Return (X, Y) of the center of cell containing provided text 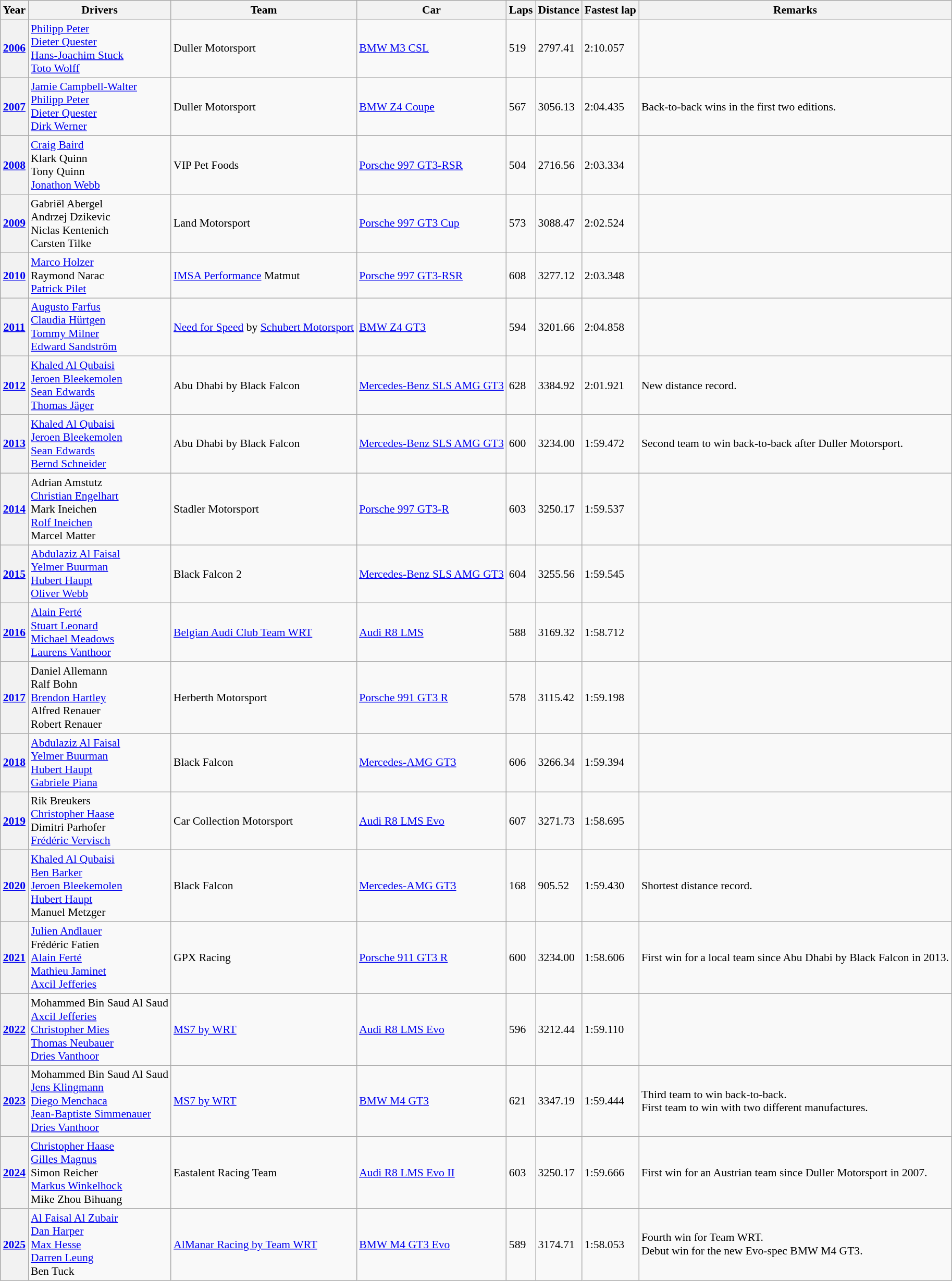
Need for Speed by Schubert Motorsport (264, 327)
2:02.524 (611, 223)
BMW M4 GT3 (431, 1101)
Gabriël Abergel Andrzej Dzikevic Niclas Kentenich Carsten Tilke (100, 223)
Belgian Audi Club Team WRT (264, 632)
IMSA Performance Matmut (264, 275)
Rik Breukers Christopher Haase Dimitri Parhofer Frédéric Vervisch (100, 821)
Khaled Al Qubaisi Jeroen Bleekemolen Sean Edwards Bernd Schneider (100, 444)
168 (521, 886)
BMW Z4 GT3 (431, 327)
596 (521, 1029)
Abdulaziz Al Faisal Yelmer Buurman Hubert Haupt Gabriele Piana (100, 763)
607 (521, 821)
2023 (15, 1101)
3266.34 (559, 763)
2016 (15, 632)
1:59.444 (611, 1101)
Car (431, 10)
604 (521, 574)
3088.47 (559, 223)
589 (521, 1245)
2009 (15, 223)
2716.56 (559, 165)
AlManar Racing by Team WRT (264, 1245)
3271.73 (559, 821)
1:59.110 (611, 1029)
3384.92 (559, 385)
2:10.057 (611, 48)
606 (521, 763)
2021 (15, 958)
BMW Z4 Coupe (431, 107)
1:59.198 (611, 698)
Audi R8 LMS Evo II (431, 1173)
Porsche 991 GT3 R (431, 698)
2022 (15, 1029)
Abdulaziz Al Faisal Yelmer Buurman Hubert Haupt Oliver Webb (100, 574)
VIP Pet Foods (264, 165)
2:01.921 (611, 385)
Audi R8 LMS (431, 632)
Team (264, 10)
Second team to win back-to-back after Duller Motorsport. (795, 444)
Mohammed Bin Saud Al Saud Axcil Jefferies Christopher Mies Thomas Neubauer Dries Vanthoor (100, 1029)
Black Falcon 2 (264, 574)
New distance record. (795, 385)
Herberth Motorsport (264, 698)
905.52 (559, 886)
2006 (15, 48)
3056.13 (559, 107)
578 (521, 698)
Craig Baird Klark Quinn Tony Quinn Jonathon Webb (100, 165)
Year (15, 10)
Fastest lap (611, 10)
2018 (15, 763)
Al Faisal Al Zubair Dan Harper Max Hesse Darren Leung Ben Tuck (100, 1245)
BMW M4 GT3 Evo (431, 1245)
Porsche 997 GT3 Cup (431, 223)
2011 (15, 327)
Marco Holzer Raymond Narac Patrick Pilet (100, 275)
GPX Racing (264, 958)
Christopher Haase Gilles Magnus Simon Reicher Markus Winkelhock Mike Zhou Bihuang (100, 1173)
2024 (15, 1173)
Khaled Al Qubaisi Ben Barker Jeroen Bleekemolen Hubert Haupt Manuel Metzger (100, 886)
Mohammed Bin Saud Al Saud Jens Klingmann Diego Menchaca Jean-Baptiste Simmenauer Dries Vanthoor (100, 1101)
First win for an Austrian team since Duller Motorsport in 2007. (795, 1173)
2019 (15, 821)
BMW M3 CSL (431, 48)
2008 (15, 165)
Land Motorsport (264, 223)
Khaled Al Qubaisi Jeroen Bleekemolen Sean Edwards Thomas Jäger (100, 385)
1:58.712 (611, 632)
608 (521, 275)
3115.42 (559, 698)
2017 (15, 698)
2007 (15, 107)
2015 (15, 574)
Eastalent Racing Team (264, 1173)
1:58.695 (611, 821)
Alain Ferté Stuart Leonard Michael Meadows Laurens Vanthoor (100, 632)
Augusto Farfus Claudia Hürtgen Tommy Milner Edward Sandström (100, 327)
3212.44 (559, 1029)
3169.32 (559, 632)
504 (521, 165)
1:59.394 (611, 763)
Stadler Motorsport (264, 509)
519 (521, 48)
2797.41 (559, 48)
1:59.472 (611, 444)
2:03.348 (611, 275)
3255.56 (559, 574)
Adrian Amstutz Christian Engelhart Mark Ineichen Rolf Ineichen Marcel Matter (100, 509)
2014 (15, 509)
3277.12 (559, 275)
Jamie Campbell-Walter Philipp Peter Dieter Quester Dirk Werner (100, 107)
Car Collection Motorsport (264, 821)
1:58.606 (611, 958)
567 (521, 107)
628 (521, 385)
2020 (15, 886)
Drivers (100, 10)
Porsche 997 GT3-R (431, 509)
3347.19 (559, 1101)
2025 (15, 1245)
2:04.435 (611, 107)
Shortest distance record. (795, 886)
573 (521, 223)
Distance (559, 10)
588 (521, 632)
Back-to-back wins in the first two editions. (795, 107)
2:04.858 (611, 327)
2012 (15, 385)
Third team to win back-to-back. First team to win with two different manufactures. (795, 1101)
2010 (15, 275)
First win for a local team since Abu Dhabi by Black Falcon in 2013. (795, 958)
Julien Andlauer Frédéric Fatien Alain Ferté Mathieu Jaminet Axcil Jefferies (100, 958)
594 (521, 327)
Fourth win for Team WRT. Debut win for the new Evo-spec BMW M4 GT3. (795, 1245)
1:59.430 (611, 886)
1:59.545 (611, 574)
Remarks (795, 10)
Philipp Peter Dieter Quester Hans-Joachim Stuck Toto Wolff (100, 48)
2:03.334 (611, 165)
1:59.666 (611, 1173)
1:58.053 (611, 1245)
621 (521, 1101)
Daniel Allemann Ralf Bohn Brendon Hartley Alfred Renauer Robert Renauer (100, 698)
1:59.537 (611, 509)
Porsche 911 GT3 R (431, 958)
Laps (521, 10)
2013 (15, 444)
3201.66 (559, 327)
3174.71 (559, 1245)
